Provide the [X, Y] coordinate of the cell's center where the given text is located.  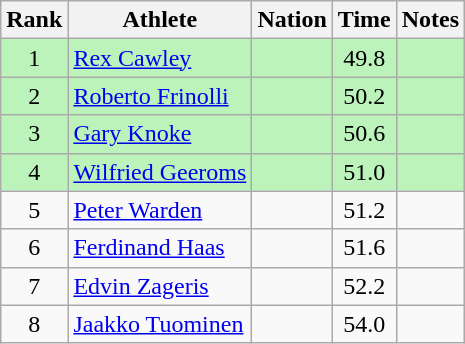
5 [34, 210]
Edvin Zageris [160, 286]
49.8 [364, 58]
3 [34, 134]
54.0 [364, 324]
52.2 [364, 286]
Ferdinand Haas [160, 248]
Jaakko Tuominen [160, 324]
Notes [430, 20]
Rank [34, 20]
Wilfried Geeroms [160, 172]
Nation [292, 20]
Peter Warden [160, 210]
Roberto Frinolli [160, 96]
Athlete [160, 20]
7 [34, 286]
51.0 [364, 172]
Rex Cawley [160, 58]
4 [34, 172]
50.2 [364, 96]
50.6 [364, 134]
6 [34, 248]
2 [34, 96]
51.6 [364, 248]
51.2 [364, 210]
1 [34, 58]
Gary Knoke [160, 134]
8 [34, 324]
Time [364, 20]
